For the text-containing cell, return its midpoint in [x, y] coordinate format. 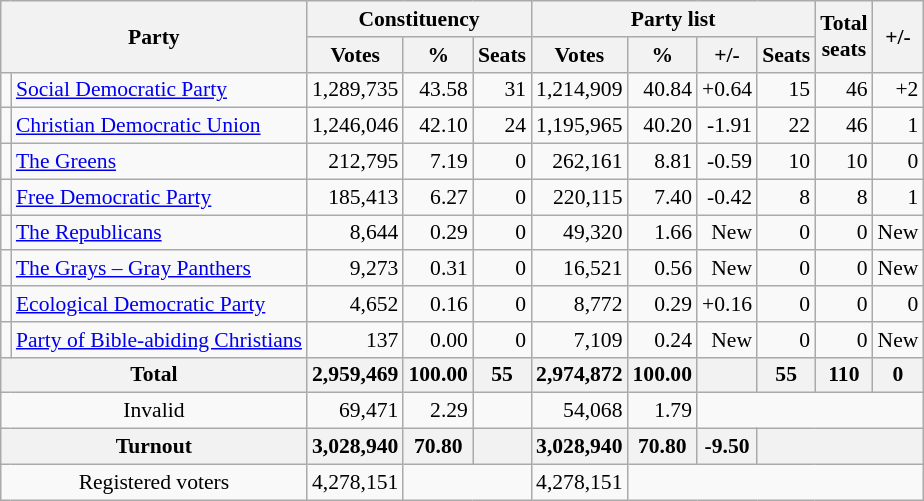
Party list [673, 19]
40.20 [662, 126]
54,068 [579, 411]
+0.64 [727, 90]
1,246,046 [355, 126]
Totalseats [844, 36]
6.27 [438, 197]
Total [154, 375]
4,652 [355, 304]
2,959,469 [355, 375]
262,161 [579, 162]
1,289,735 [355, 90]
+0.16 [727, 304]
7.19 [438, 162]
15 [786, 90]
Turnout [154, 447]
-1.91 [727, 126]
8.81 [662, 162]
1.79 [662, 411]
Registered voters [154, 482]
0.16 [438, 304]
8,644 [355, 233]
+2 [898, 90]
-0.59 [727, 162]
1,195,965 [579, 126]
-0.42 [727, 197]
42.10 [438, 126]
9,273 [355, 269]
22 [786, 126]
137 [355, 340]
2.29 [438, 411]
0.31 [438, 269]
The Greens [159, 162]
Party [154, 36]
7,109 [579, 340]
1.66 [662, 233]
69,471 [355, 411]
220,115 [579, 197]
24 [502, 126]
31 [502, 90]
Free Democratic Party [159, 197]
Constituency [419, 19]
2,974,872 [579, 375]
The Grays – Gray Panthers [159, 269]
Party of Bible-abiding Christians [159, 340]
43.58 [438, 90]
0.24 [662, 340]
Social Democratic Party [159, 90]
185,413 [355, 197]
8,772 [579, 304]
49,320 [579, 233]
110 [844, 375]
16,521 [579, 269]
Ecological Democratic Party [159, 304]
212,795 [355, 162]
0.00 [438, 340]
Invalid [154, 411]
0.56 [662, 269]
Christian Democratic Union [159, 126]
1,214,909 [579, 90]
-9.50 [727, 447]
40.84 [662, 90]
The Republicans [159, 233]
7.40 [662, 197]
